Provide the [X, Y] coordinate of the cell's center where the given text is located.  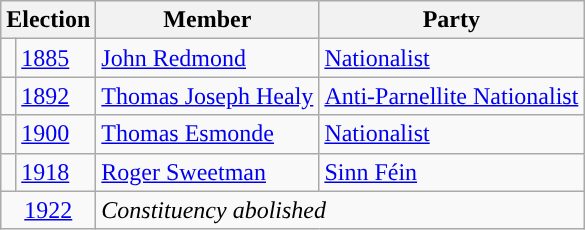
1885 [56, 58]
Anti-Parnellite Nationalist [452, 96]
Roger Sweetman [208, 172]
Thomas Joseph Healy [208, 96]
Party [452, 20]
1922 [48, 210]
Member [208, 20]
John Redmond [208, 58]
1918 [56, 172]
Thomas Esmonde [208, 134]
Election [48, 20]
Sinn Féin [452, 172]
Constituency abolished [340, 210]
1900 [56, 134]
1892 [56, 96]
